Pinpoint the cell where the given text exists, returning its [x, y] midpoint coordinate. 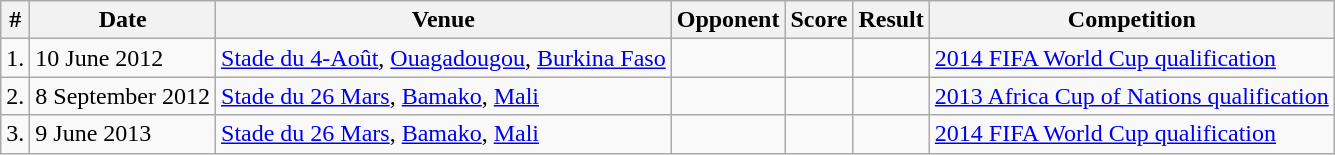
8 September 2012 [123, 96]
Date [123, 20]
Competition [1132, 20]
10 June 2012 [123, 58]
Score [819, 20]
2. [16, 96]
# [16, 20]
2013 Africa Cup of Nations qualification [1132, 96]
1. [16, 58]
9 June 2013 [123, 134]
Result [891, 20]
Opponent [728, 20]
Venue [444, 20]
3. [16, 134]
Stade du 4-Août, Ouagadougou, Burkina Faso [444, 58]
